Scan for the cell matching the given text and deliver its (x, y) coordinate at center. 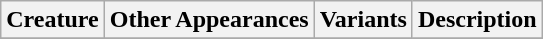
Variants (363, 20)
Creature (52, 20)
Description (477, 20)
Other Appearances (209, 20)
